Search for the cell housing the specified text and yield its [X, Y] center coordinate. 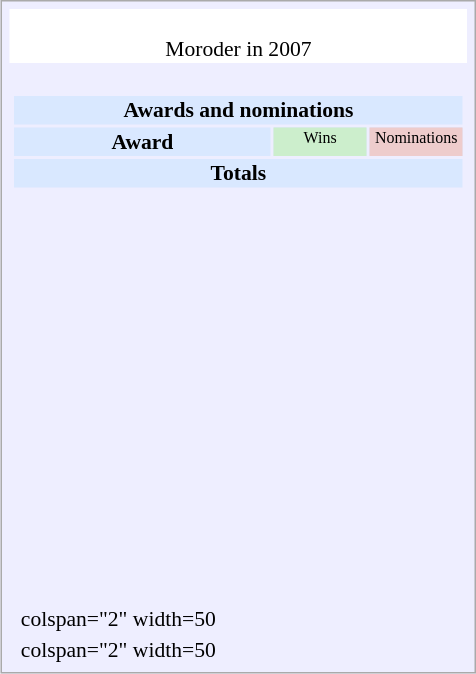
Awards and nominations [238, 110]
Totals [238, 173]
Award [142, 141]
Awards and nominations Award Wins Nominations Totals [239, 334]
Wins [320, 141]
Nominations [416, 141]
Moroder in 2007 [239, 36]
